Identify which cell holds the provided text, then report its [X, Y] central coordinate. 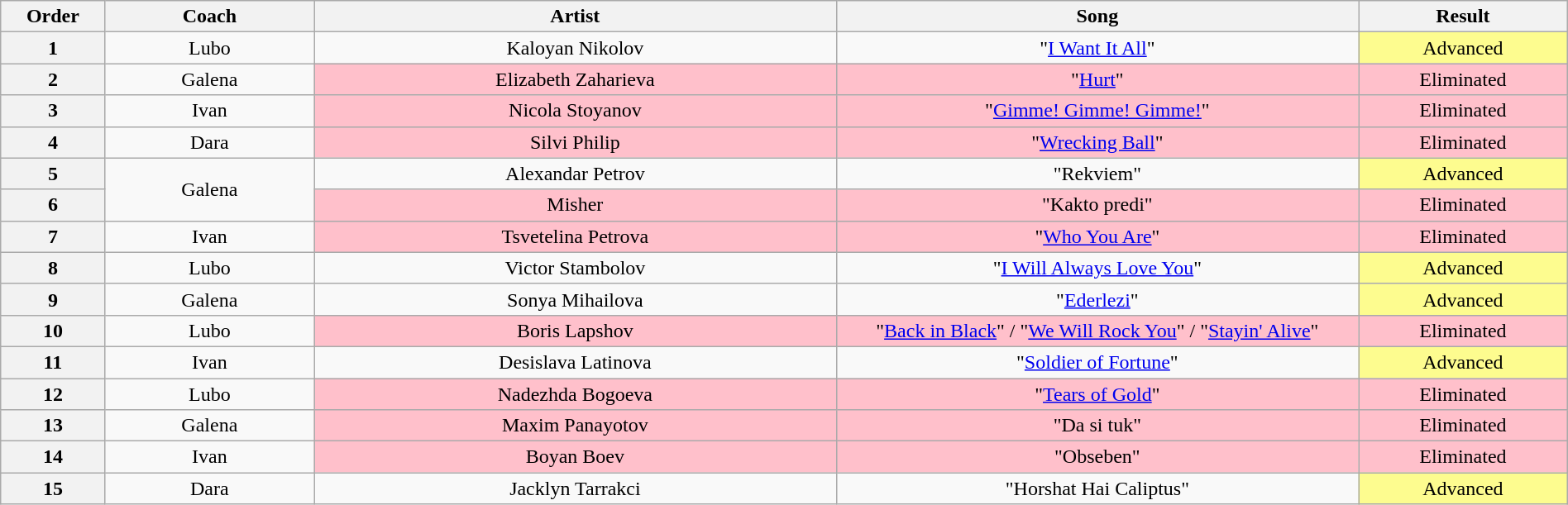
Result [1464, 17]
Order [53, 17]
"Hurt" [1097, 79]
11 [53, 362]
Elizabeth Zaharieva [576, 79]
Jacklyn Tarrakci [576, 488]
"Da si tuk" [1097, 426]
Misher [576, 205]
"Wrecking Ball" [1097, 142]
6 [53, 205]
Song [1097, 17]
"Kakto predi" [1097, 205]
Coach [210, 17]
"Back in Black" / "We Will Rock You" / "Stayin' Alive" [1097, 331]
3 [53, 111]
4 [53, 142]
Boyan Boev [576, 457]
9 [53, 299]
Artist [576, 17]
Alexandar Petrov [576, 174]
1 [53, 48]
Nicola Stoyanov [576, 111]
15 [53, 488]
Nadezhda Bogoeva [576, 394]
Maxim Panayotov [576, 426]
"Who You Are" [1097, 236]
14 [53, 457]
Victor Stambolov [576, 268]
10 [53, 331]
13 [53, 426]
"Tears of Gold" [1097, 394]
8 [53, 268]
Kaloyan Nikolov [576, 48]
2 [53, 79]
5 [53, 174]
"Soldier of Fortune" [1097, 362]
"I Will Always Love You" [1097, 268]
"Ederlezi" [1097, 299]
"I Want It All" [1097, 48]
Boris Lapshov [576, 331]
12 [53, 394]
"Obseben" [1097, 457]
"Rekviem" [1097, 174]
"Horshat Hai Caliptus" [1097, 488]
"Gimme! Gimme! Gimme!" [1097, 111]
Silvi Philip [576, 142]
Tsvetelina Petrova [576, 236]
7 [53, 236]
Sonya Mihailova [576, 299]
Desislava Latinova [576, 362]
